Detect which cell encompasses the target text, then output its (X, Y) center coordinate. 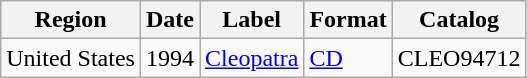
CD (348, 58)
Cleopatra (252, 58)
United States (71, 58)
CLEO94712 (459, 58)
Date (170, 20)
Label (252, 20)
1994 (170, 58)
Region (71, 20)
Format (348, 20)
Catalog (459, 20)
